Capture the cell that displays the provided text and extract its [x, y] central coordinate. 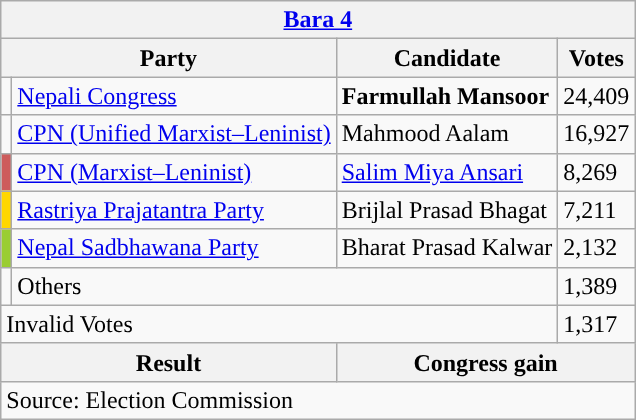
Votes [596, 58]
Congress gain [486, 362]
16,927 [596, 134]
Result [168, 362]
Rastriya Prajatantra Party [174, 210]
Salim Miya Ansari [447, 172]
1,389 [596, 286]
Others [285, 286]
Bara 4 [318, 20]
Mahmood Aalam [447, 134]
Invalid Votes [280, 324]
24,409 [596, 96]
1,317 [596, 324]
Party [168, 58]
CPN (Unified Marxist–Leninist) [174, 134]
Brijlal Prasad Bhagat [447, 210]
Nepali Congress [174, 96]
Bharat Prasad Kalwar [447, 248]
Nepal Sadbhawana Party [174, 248]
Farmullah Mansoor [447, 96]
CPN (Marxist–Leninist) [174, 172]
2,132 [596, 248]
Candidate [447, 58]
7,211 [596, 210]
Source: Election Commission [318, 400]
8,269 [596, 172]
